Determine the (x, y) coordinate at the center of the cell enclosing the given text.  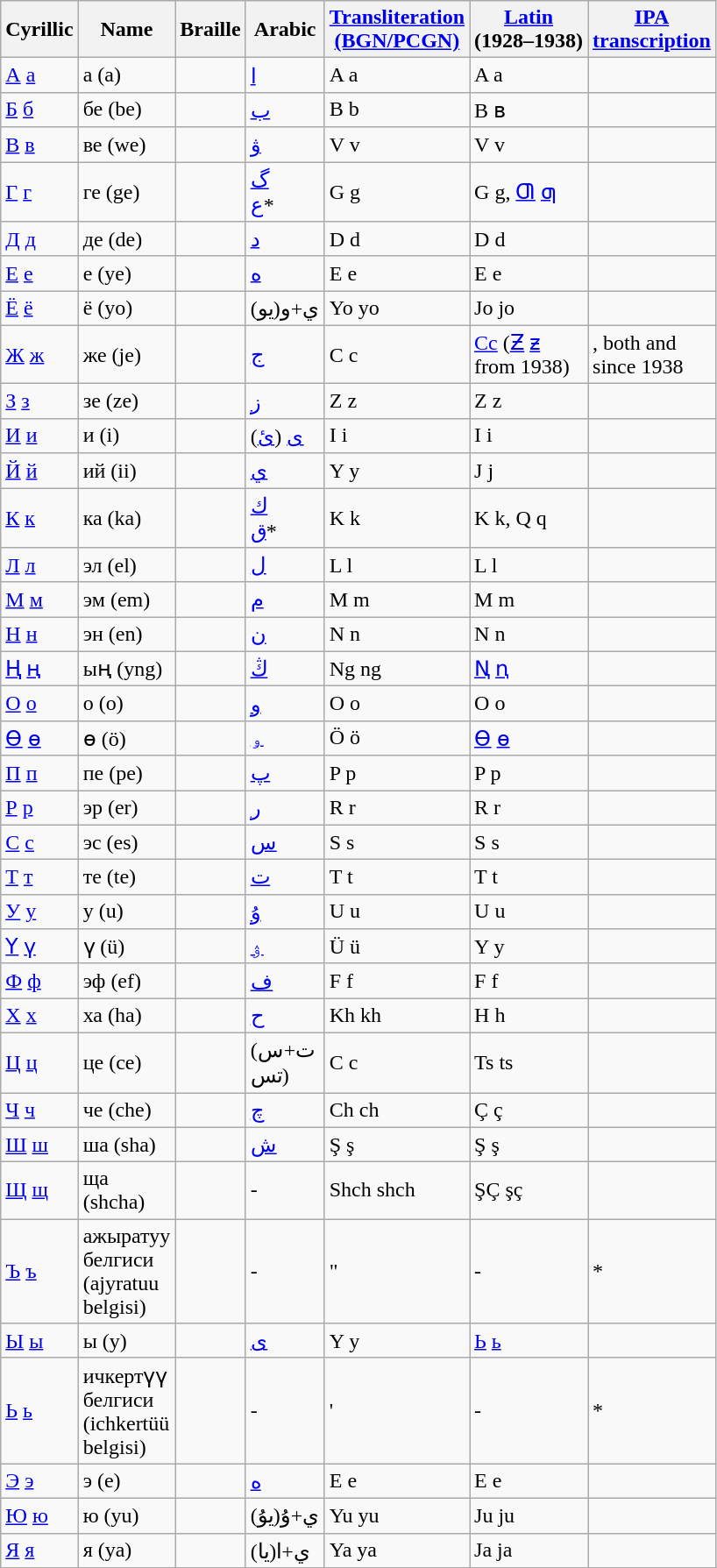
Ng ng (396, 669)
K k, Q q (529, 517)
Щ щ (39, 1190)
J j (529, 471)
Yo yo (396, 309)
Х х (39, 1016)
Ç ç (529, 1110)
ج (285, 354)
Н н (39, 635)
ى (285, 1341)
эл (el) (126, 565)
И и (39, 436)
Р р (39, 808)
Ш ш (39, 1145)
G g, Ƣ ƣ (529, 191)
ۉ (285, 947)
Т т (39, 877)
Ꞑ ꞑ (529, 669)
че (che) (126, 1110)
ю (yu) (126, 1515)
Yu yu (396, 1515)
ө (ö) (126, 738)
K k (396, 517)
Ч ч (39, 1110)
Б б (39, 110)
я (ya) (126, 1550)
ح (285, 1016)
ичкертүү белгиси (ichkertüü belgisi) (126, 1411)
эс (es) (126, 842)
Ы ы (39, 1341)
Ф ф (39, 981)
B ʙ (529, 110)
ۅ (285, 738)
ү (ü) (126, 947)
Cc (Ƶ ƶ from 1938) (529, 354)
ха (ha) (126, 1016)
ий (ii) (126, 471)
эм (em) (126, 600)
م (285, 600)
эф (ef) (126, 981)
ۇ (285, 912)
эр (er) (126, 808)
ڭ (285, 669)
же (je) (126, 354)
Latin (1928–⁠1938) (529, 30)
ё (yo) (126, 309)
бе (be) (126, 110)
Ё ё (39, 309)
Ɵ ɵ (529, 738)
' (396, 1411)
У у (39, 912)
о (o) (126, 704)
С с (39, 842)
ажыратуу белгиси (ajyratuu belgisi) (126, 1271)
پ (285, 773)
د (285, 239)
Э э (39, 1481)
ت (285, 877)
Я я (39, 1550)
و (285, 704)
ка (ka) (126, 517)
Braille (210, 30)
ر (285, 808)
Ө ө (39, 738)
Ja ja (529, 1550)
Shch shch (396, 1190)
Е е (39, 273)
З з (39, 401)
зе (ze) (126, 401)
ы (y) (126, 1341)
" (396, 1271)
Д д (39, 239)
Ү ү (39, 947)
у (u) (126, 912)
ز (285, 401)
О о (39, 704)
ша (sha) (126, 1145)
ش (285, 1145)
Ü ü (396, 947)
пе (pe) (126, 773)
Г г (39, 191)
ي+ا(يا) (285, 1550)
ي (285, 471)
چ (285, 1110)
Transliteration(BGN/PCGN) (396, 30)
эн (en) (126, 635)
А а (39, 75)
ى (ئ) (285, 436)
де (de) (126, 239)
ۋ (285, 145)
ща (shcha) (126, 1190)
Л л (39, 565)
, both and since 1938 (652, 354)
М м (39, 600)
В в (39, 145)
Ж ж (39, 354)
H h (529, 1016)
е (ye) (126, 273)
ве (we) (126, 145)
Ch ch (396, 1110)
Arabic (285, 30)
س (285, 842)
К к (39, 517)
G g (396, 191)
ың (yng) (126, 669)
(ت+س (تس (285, 1062)
ف (285, 981)
ل (285, 565)
Ts ts (529, 1062)
ن (285, 635)
Cyrillic (39, 30)
گ ع* (285, 191)
Ю ю (39, 1515)
Jo jo (529, 309)
B b (396, 110)
ي+ۇ(يۇ) (285, 1515)
э (e) (126, 1481)
Ö ö (396, 738)
Kh kh (396, 1016)
и (i) (126, 436)
كق* (285, 517)
Ъ ъ (39, 1271)
Ya ya (396, 1550)
а (a) (126, 75)
ŞÇ şç (529, 1190)
Ц ц (39, 1062)
ге (ge) (126, 191)
те (te) (126, 877)
Й й (39, 471)
ا (285, 75)
П п (39, 773)
Ju ju (529, 1515)
це (ce) (126, 1062)
ي+و(يو) (285, 309)
Name (126, 30)
ب (285, 110)
Ң ң (39, 669)
IPA transcription (652, 30)
